Scan for the cell matching the given text and deliver its (x, y) coordinate at center. 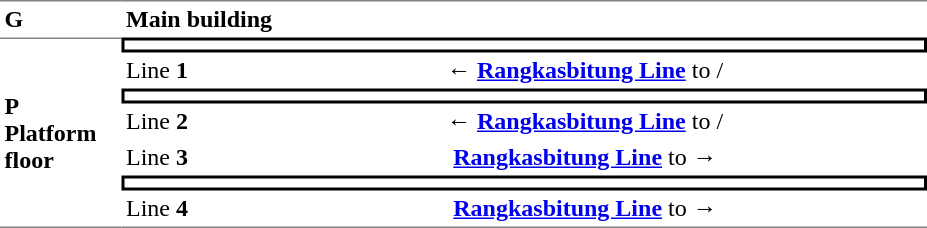
Line 4 (183, 209)
PPlatform floor (61, 133)
G (61, 19)
Line 3 (183, 158)
Line 1 (183, 70)
Line 2 (183, 122)
